From the cell containing the given text, extract its center point as (x, y) coordinate. 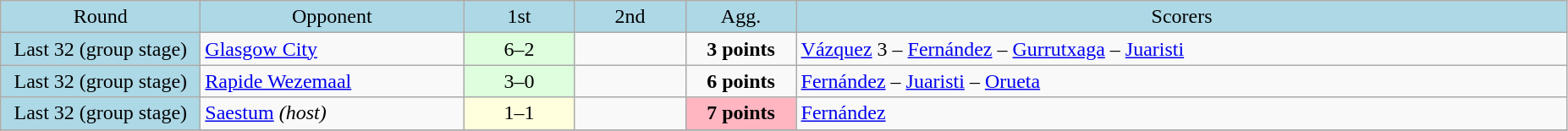
Round (101, 17)
Fernández (1181, 113)
Vázquez 3 – Fernández – Gurrutxaga – Juaristi (1181, 49)
Agg. (741, 17)
1st (520, 17)
3–0 (520, 81)
7 points (741, 113)
Rapide Wezemaal (332, 81)
Opponent (332, 17)
Glasgow City (332, 49)
Saestum (host) (332, 113)
2nd (630, 17)
6 points (741, 81)
1–1 (520, 113)
Scorers (1181, 17)
3 points (741, 49)
Fernández – Juaristi – Orueta (1181, 81)
6–2 (520, 49)
